Search for the cell housing the specified text and yield its (x, y) center coordinate. 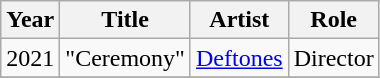
2021 (30, 58)
Artist (239, 20)
Director (334, 58)
Title (126, 20)
Role (334, 20)
Deftones (239, 58)
Year (30, 20)
"Ceremony" (126, 58)
